Pinpoint the cell where the given text exists, returning its (x, y) midpoint coordinate. 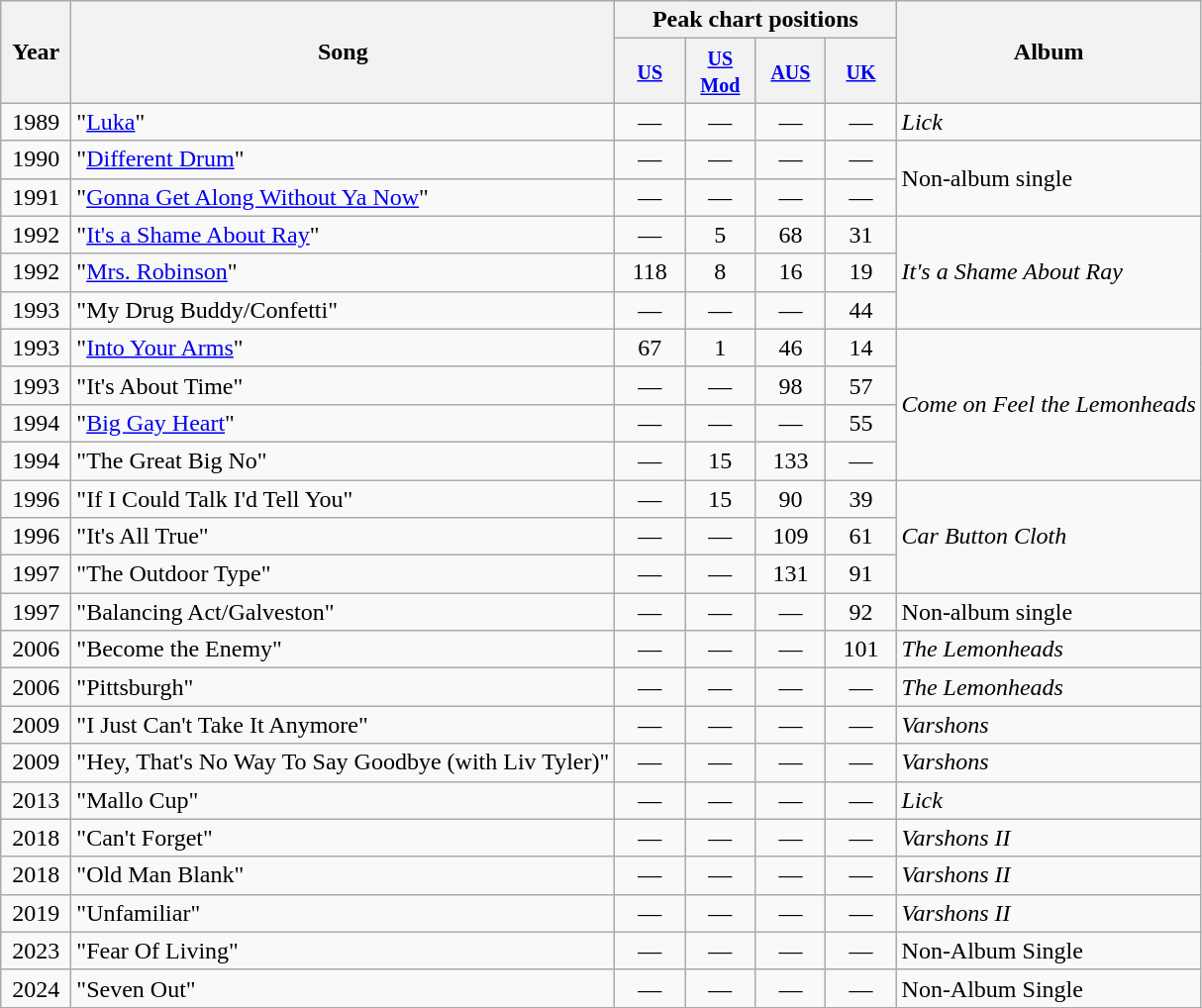
"Balancing Act/Galveston" (343, 612)
"Unfamiliar" (343, 913)
67 (650, 348)
1 (721, 348)
"It's a Shame About Ray" (343, 235)
It's a Shame About Ray (1049, 272)
"Mrs. Robinson" (343, 272)
68 (790, 235)
91 (861, 574)
31 (861, 235)
"If I Could Talk I'd Tell You" (343, 498)
Come on Feel the Lemonheads (1049, 404)
57 (861, 385)
"Big Gay Heart" (343, 423)
55 (861, 423)
UK (861, 71)
98 (790, 385)
"It's About Time" (343, 385)
2024 (36, 988)
2023 (36, 951)
90 (790, 498)
133 (790, 460)
US Mod (721, 71)
US (650, 71)
Album (1049, 51)
"Different Drum" (343, 159)
"My Drug Buddy/Confetti" (343, 310)
19 (861, 272)
Car Button Cloth (1049, 536)
109 (790, 537)
92 (861, 612)
1989 (36, 122)
5 (721, 235)
"I Just Can't Take It Anymore" (343, 725)
Song (343, 51)
"Become the Enemy" (343, 650)
Peak chart positions (755, 20)
"Old Man Blank" (343, 875)
46 (790, 348)
"Luka" (343, 122)
8 (721, 272)
14 (861, 348)
"The Outdoor Type" (343, 574)
39 (861, 498)
"Pittsburgh" (343, 687)
"Hey, That's No Way To Say Goodbye (with Liv Tyler)" (343, 762)
2019 (36, 913)
"Fear Of Living" (343, 951)
44 (861, 310)
"It's All True" (343, 537)
"Gonna Get Along Without Ya Now" (343, 197)
2013 (36, 800)
"Mallo Cup" (343, 800)
"The Great Big No" (343, 460)
118 (650, 272)
"Into Your Arms" (343, 348)
61 (861, 537)
1990 (36, 159)
Year (36, 51)
"Seven Out" (343, 988)
101 (861, 650)
"Can't Forget" (343, 838)
AUS (790, 71)
16 (790, 272)
1991 (36, 197)
131 (790, 574)
